Return (x, y) of the center of cell containing provided text 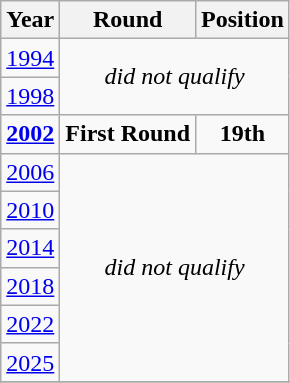
1994 (30, 58)
Round (128, 20)
2018 (30, 286)
2014 (30, 248)
2006 (30, 172)
2002 (30, 134)
2022 (30, 324)
First Round (128, 134)
Year (30, 20)
2010 (30, 210)
19th (243, 134)
1998 (30, 96)
Position (243, 20)
2025 (30, 362)
